Return the [x, y] coordinate for the center point of the cell that contains the specified text.  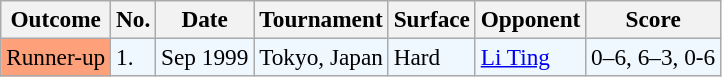
Tokyo, Japan [322, 57]
Li Ting [530, 57]
Score [654, 19]
Hard [432, 57]
Opponent [530, 19]
Surface [432, 19]
Date [205, 19]
No. [134, 19]
Tournament [322, 19]
0–6, 6–3, 0-6 [654, 57]
Outcome [56, 19]
Runner-up [56, 57]
1. [134, 57]
Sep 1999 [205, 57]
